Search for the cell housing the specified text and yield its [X, Y] center coordinate. 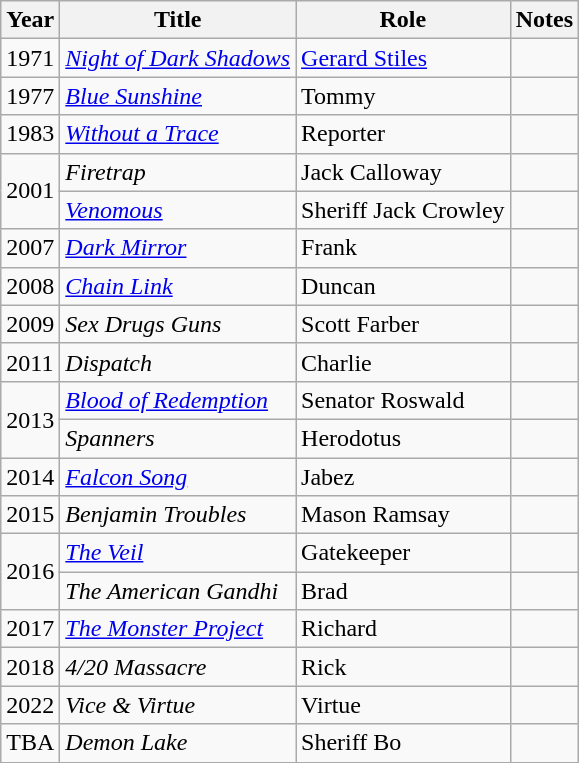
Charlie [404, 362]
Blood of Redemption [178, 400]
Sex Drugs Guns [178, 324]
Tommy [404, 96]
Dark Mirror [178, 248]
2011 [30, 362]
Duncan [404, 286]
Gerard Stiles [404, 58]
1983 [30, 134]
Reporter [404, 134]
TBA [30, 743]
Benjamin Troubles [178, 515]
2017 [30, 629]
2016 [30, 572]
Blue Sunshine [178, 96]
Virtue [404, 705]
Jack Calloway [404, 172]
Role [404, 20]
Spanners [178, 438]
Mason Ramsay [404, 515]
1971 [30, 58]
Firetrap [178, 172]
2013 [30, 419]
Rick [404, 667]
Year [30, 20]
2007 [30, 248]
Scott Farber [404, 324]
4/20 Massacre [178, 667]
Notes [544, 20]
Vice & Virtue [178, 705]
Night of Dark Shadows [178, 58]
2009 [30, 324]
Title [178, 20]
Demon Lake [178, 743]
Richard [404, 629]
Herodotus [404, 438]
1977 [30, 96]
The American Gandhi [178, 591]
Falcon Song [178, 477]
The Monster Project [178, 629]
Jabez [404, 477]
2008 [30, 286]
Chain Link [178, 286]
Dispatch [178, 362]
2015 [30, 515]
2014 [30, 477]
2018 [30, 667]
Sheriff Bo [404, 743]
2022 [30, 705]
Senator Roswald [404, 400]
Gatekeeper [404, 553]
The Veil [178, 553]
2001 [30, 191]
Without a Trace [178, 134]
Frank [404, 248]
Brad [404, 591]
Sheriff Jack Crowley [404, 210]
Venomous [178, 210]
